Output the (X, Y) coordinate of the center of the cell containing the given text.  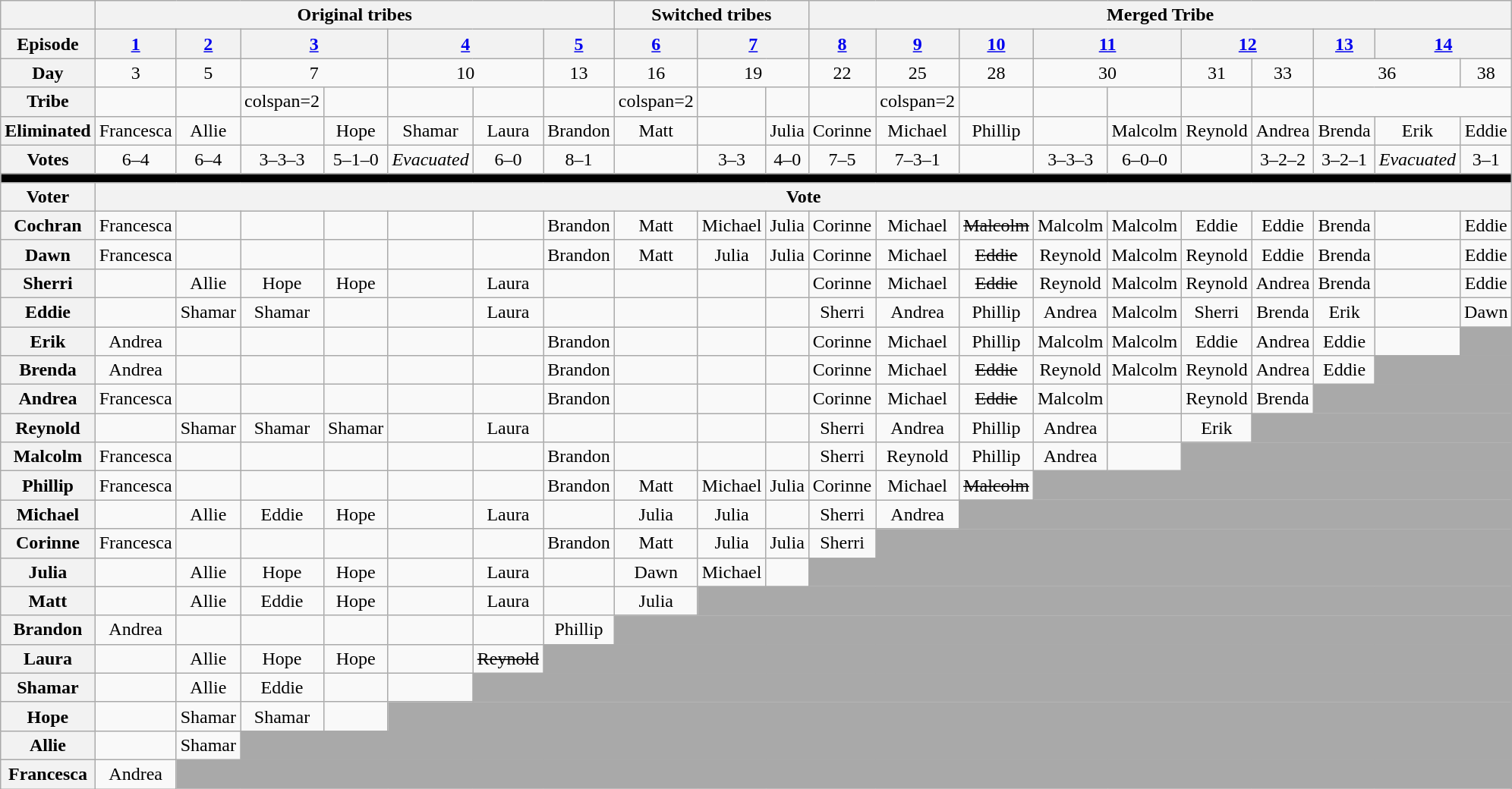
14 (1444, 44)
Episode (48, 44)
3–3 (732, 159)
9 (918, 44)
6–0–0 (1145, 159)
28 (997, 73)
6–0 (508, 159)
7–3–1 (918, 159)
31 (1217, 73)
16 (656, 73)
4–0 (787, 159)
11 (1107, 44)
25 (918, 73)
Vote (803, 196)
Switched tribes (711, 15)
Original tribes (354, 15)
4 (466, 44)
5–1–0 (355, 159)
Votes (48, 159)
Eliminated (48, 130)
30 (1107, 73)
3–1 (1486, 159)
19 (753, 73)
8 (842, 44)
Day (48, 73)
33 (1283, 73)
3–2–1 (1344, 159)
7–5 (842, 159)
22 (842, 73)
8–1 (579, 159)
1 (135, 44)
38 (1486, 73)
2 (208, 44)
Tribe (48, 102)
3–2–2 (1283, 159)
36 (1388, 73)
Merged Tribe (1160, 15)
Voter (48, 196)
Cochran (48, 225)
6 (656, 44)
12 (1248, 44)
